Detect which cell encompasses the target text, then output its (X, Y) center coordinate. 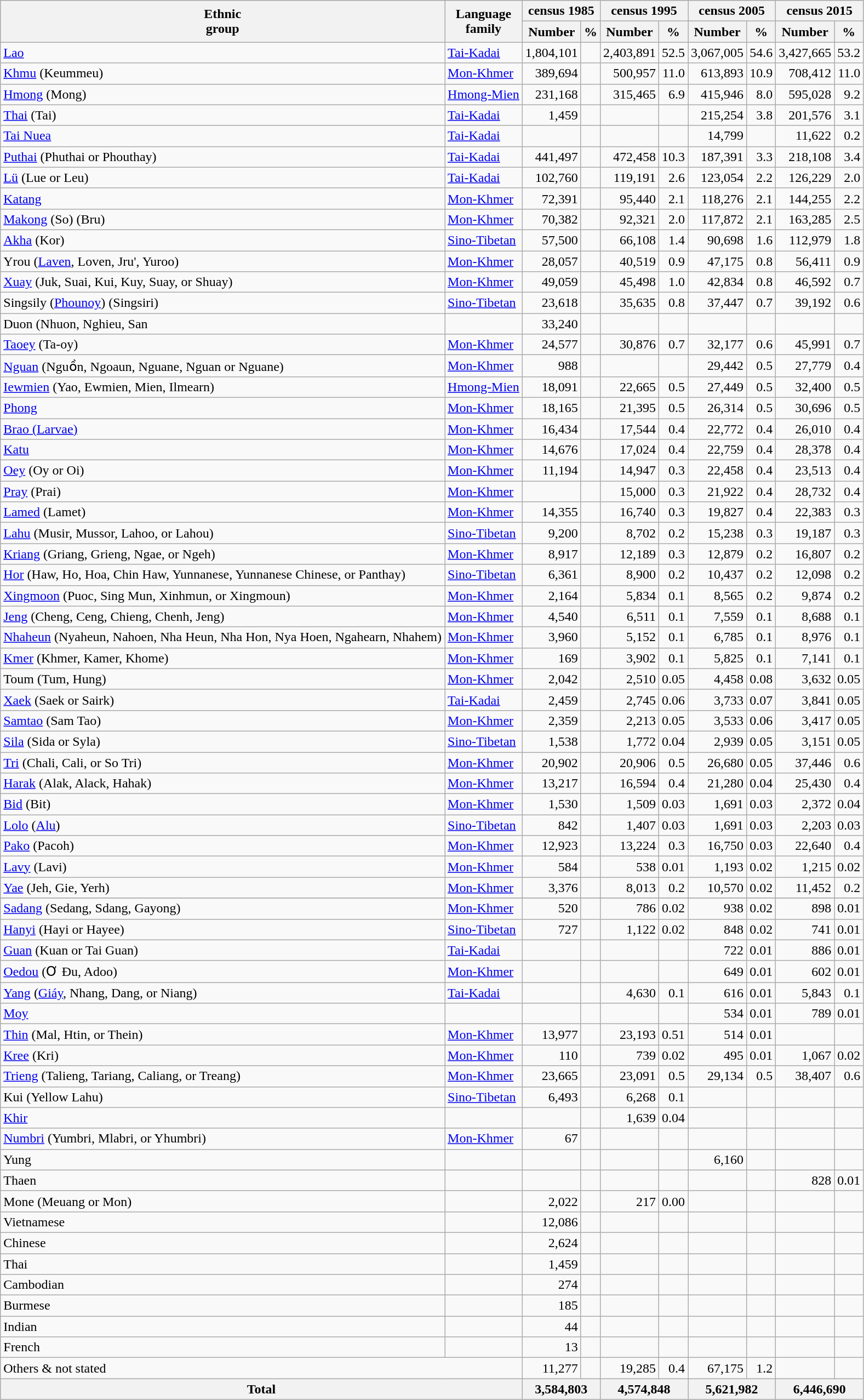
14,947 (629, 471)
32,400 (805, 387)
2,939 (718, 741)
1,538 (551, 741)
8.0 (762, 94)
2,164 (551, 596)
Nhaheun (Nyaheun, Nahoen, Nha Heun, Nha Hon, Nya Hoen, Ngahearn, Nhahem) (222, 637)
126,229 (805, 178)
6.9 (673, 94)
25,430 (805, 784)
1,193 (718, 867)
Indian (222, 1327)
1,530 (551, 804)
13 (551, 1347)
500,957 (629, 73)
12,923 (551, 846)
5,621,982 (732, 1389)
15,238 (718, 533)
32,177 (718, 345)
2,403,891 (629, 53)
3,733 (718, 700)
95,440 (629, 198)
472,458 (629, 157)
Bid (Bit) (222, 804)
Sadang (Sedang, Sdang, Gayong) (222, 908)
21,922 (718, 492)
0.08 (762, 679)
Phong (222, 408)
Kree (Kri) (222, 1055)
231,168 (551, 94)
Tai Nuea (222, 136)
8,013 (629, 888)
Tri (Chali, Cali, or So Tri) (222, 762)
Xuay (Juk, Suai, Kui, Kuy, Suay, or Shuay) (222, 282)
0.07 (762, 700)
24,577 (551, 345)
22,665 (629, 387)
118,276 (718, 198)
201,576 (805, 115)
495 (718, 1055)
14,676 (551, 450)
848 (718, 929)
6,268 (629, 1097)
37,446 (805, 762)
Kui (Yellow Lahu) (222, 1097)
2,022 (551, 1201)
census 2005 (732, 11)
53.2 (849, 53)
38,407 (805, 1076)
Total (262, 1389)
15,000 (629, 492)
20,902 (551, 762)
8,976 (805, 637)
938 (718, 908)
1,772 (629, 741)
Jeng (Cheng, Ceng, Chieng, Chenh, Jeng) (222, 616)
Moy (222, 1014)
Hor (Haw, Ho, Hoa, Chin Haw, Yunnanese, Yunnanese Chinese, or Panthay) (222, 575)
Sila (Sida or Syla) (222, 741)
29,134 (718, 1076)
6,446,690 (820, 1389)
27,449 (718, 387)
708,412 (805, 73)
45,991 (805, 345)
Singsily (Phounoy) (Singsiri) (222, 303)
21,280 (718, 784)
1,067 (805, 1055)
28,732 (805, 492)
3,584,803 (561, 1389)
49,059 (551, 282)
898 (805, 908)
727 (551, 929)
5,825 (718, 658)
Guan (Kuan or Tai Guan) (222, 950)
Xingmoon (Puoc, Sing Mun, Xinhmun, or Xingmoun) (222, 596)
12,098 (805, 575)
Brao (Larvae) (222, 429)
3,376 (551, 888)
602 (805, 972)
3,902 (629, 658)
18,165 (551, 408)
Harak (Alak, Alack, Hahak) (222, 784)
595,028 (805, 94)
Lahu (Musir, Mussor, Lahoo, or Lahou) (222, 533)
117,872 (718, 219)
46,592 (805, 282)
2,372 (805, 804)
35,635 (629, 303)
Oey (Oy or Oi) (222, 471)
3,841 (805, 700)
22,383 (805, 512)
26,680 (718, 762)
census 1985 (561, 11)
10,570 (718, 888)
4,458 (718, 679)
3.3 (762, 157)
9,200 (551, 533)
67,175 (718, 1368)
5,834 (629, 596)
16,740 (629, 512)
Vietnamese (222, 1222)
22,640 (805, 846)
56,411 (805, 261)
Yae (Jeh, Gie, Yerh) (222, 888)
4,574,848 (644, 1389)
Yrou (Laven, Loven, Jru', Yuroo) (222, 261)
Hanyi (Hayi or Hayee) (222, 929)
13,977 (551, 1035)
7,559 (718, 616)
Others & not stated (262, 1368)
786 (629, 908)
12,879 (718, 554)
Mone (Meuang or Mon) (222, 1201)
33,240 (551, 324)
23,513 (805, 471)
Katu (222, 450)
5,152 (629, 637)
19,187 (805, 533)
Lao (222, 53)
13,217 (551, 784)
2,745 (629, 700)
2,213 (629, 721)
Cambodian (222, 1285)
2.6 (673, 178)
215,254 (718, 115)
23,193 (629, 1035)
616 (718, 993)
1.0 (673, 282)
20,906 (629, 762)
66,108 (629, 240)
441,497 (551, 157)
Kriang (Griang, Grieng, Ngae, or Ngeh) (222, 554)
census 2015 (820, 11)
828 (805, 1180)
23,618 (551, 303)
28,057 (551, 261)
886 (805, 950)
185 (551, 1306)
14,355 (551, 512)
3,067,005 (718, 53)
2.5 (849, 219)
census 1995 (644, 11)
Burmese (222, 1306)
415,946 (718, 94)
44 (551, 1327)
11,622 (805, 136)
8,688 (805, 616)
Yung (222, 1159)
2,359 (551, 721)
Hmong (Mong) (222, 94)
2,203 (805, 825)
187,391 (718, 157)
72,391 (551, 198)
Katang (222, 198)
123,054 (718, 178)
163,285 (805, 219)
23,665 (551, 1076)
10,437 (718, 575)
16,750 (718, 846)
Akha (Kor) (222, 240)
Iewmien (Yao, Ewmien, Mien, Ilmearn) (222, 387)
26,314 (718, 408)
1,804,101 (551, 53)
54.6 (762, 53)
789 (805, 1014)
Thai (222, 1264)
3.8 (762, 115)
741 (805, 929)
40,519 (629, 261)
1,122 (629, 929)
17,024 (629, 450)
23,091 (629, 1076)
0.51 (673, 1035)
16,594 (629, 784)
Thin (Mal, Htin, or Thein) (222, 1035)
21,395 (629, 408)
3,960 (551, 637)
Lamed (Lamet) (222, 512)
144,255 (805, 198)
217 (629, 1201)
6,361 (551, 575)
2,510 (629, 679)
13,224 (629, 846)
1,215 (805, 867)
1.8 (849, 240)
16,807 (805, 554)
4,540 (551, 616)
3,151 (805, 741)
70,382 (551, 219)
1,639 (629, 1118)
11,277 (551, 1368)
45,498 (629, 282)
584 (551, 867)
2,459 (551, 700)
16,434 (551, 429)
0.00 (673, 1201)
Makong (So) (Bru) (222, 219)
Numbri (Yumbri, Mlabri, or Yhumbri) (222, 1139)
1.4 (673, 240)
Puthai (Phuthai or Phouthay) (222, 157)
842 (551, 825)
3,533 (718, 721)
1.2 (762, 1368)
Pako (Pacoh) (222, 846)
67 (551, 1139)
7,141 (805, 658)
Xaek (Saek or Sairk) (222, 700)
3.1 (849, 115)
649 (718, 972)
6,493 (551, 1097)
389,694 (551, 73)
92,321 (629, 219)
French (222, 1347)
169 (551, 658)
722 (718, 950)
26,010 (805, 429)
3,427,665 (805, 53)
30,696 (805, 408)
Trieng (Talieng, Tariang, Caliang, or Treang) (222, 1076)
988 (551, 366)
29,442 (718, 366)
3,632 (805, 679)
110 (551, 1055)
9.2 (849, 94)
3.4 (849, 157)
Duon (Nhuon, Nghieu, San (222, 324)
739 (629, 1055)
112,979 (805, 240)
Samtao (Sam Tao) (222, 721)
1,509 (629, 804)
Oedou (Ơ Đu, Adoo) (222, 972)
5,843 (805, 993)
42,834 (718, 282)
9,874 (805, 596)
218,108 (805, 157)
11,452 (805, 888)
102,760 (551, 178)
Chinese (222, 1243)
6,160 (718, 1159)
10.3 (673, 157)
Lavy (Lavi) (222, 867)
19,827 (718, 512)
613,893 (718, 73)
8,565 (718, 596)
Khir (222, 1118)
2,624 (551, 1243)
2,042 (551, 679)
22,772 (718, 429)
Ethnicgroup (222, 21)
4,630 (629, 993)
11,194 (551, 471)
Khmu (Keummeu) (222, 73)
22,759 (718, 450)
Lü (Lue or Leu) (222, 178)
90,698 (718, 240)
Toum (Tum, Hung) (222, 679)
6,785 (718, 637)
12,189 (629, 554)
17,544 (629, 429)
538 (629, 867)
Nguan (Nguồn, Ngoaun, Nguane, Nguan or Nguane) (222, 366)
Thai (Tai) (222, 115)
57,500 (551, 240)
47,175 (718, 261)
30,876 (629, 345)
Kmer (Khmer, Kamer, Khome) (222, 658)
520 (551, 908)
Thaen (222, 1180)
1.6 (762, 240)
37,447 (718, 303)
8,917 (551, 554)
274 (551, 1285)
10.9 (762, 73)
514 (718, 1035)
52.5 (673, 53)
315,465 (629, 94)
Lolo (Alu) (222, 825)
Language family (484, 21)
Taoey (Ta-oy) (222, 345)
8,702 (629, 533)
28,378 (805, 450)
22,458 (718, 471)
18,091 (551, 387)
12,086 (551, 1222)
3,417 (805, 721)
Yang (Giáy, Nhang, Dang, or Niang) (222, 993)
39,192 (805, 303)
19,285 (629, 1368)
6,511 (629, 616)
534 (718, 1014)
14,799 (718, 136)
Pray (Prai) (222, 492)
8,900 (629, 575)
27,779 (805, 366)
119,191 (629, 178)
1,407 (629, 825)
